Provide the (X, Y) coordinate of the cell's center where the given text is located.  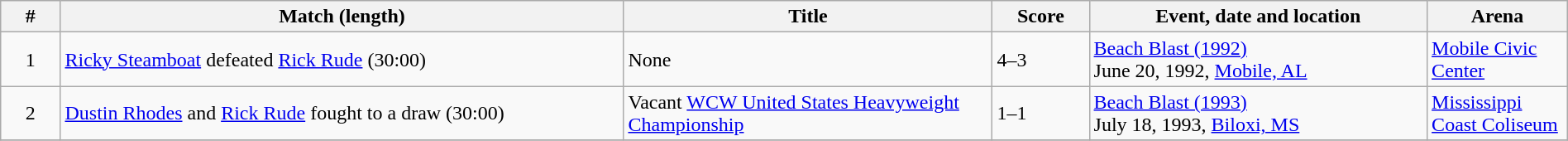
# (31, 17)
Ricky Steamboat defeated Rick Rude (30:00) (342, 60)
Mobile Civic Center (1498, 60)
Beach Blast (1992)June 20, 1992, Mobile, AL (1259, 60)
1 (31, 60)
Match (length) (342, 17)
None (808, 60)
Arena (1498, 17)
4–3 (1040, 60)
Title (808, 17)
Beach Blast (1993)July 18, 1993, Biloxi, MS (1259, 113)
1–1 (1040, 113)
Score (1040, 17)
Event, date and location (1259, 17)
Dustin Rhodes and Rick Rude fought to a draw (30:00) (342, 113)
Vacant WCW United States Heavyweight Championship (808, 113)
Mississippi Coast Coliseum (1498, 113)
2 (31, 113)
